Search for the cell housing the specified text and yield its (X, Y) center coordinate. 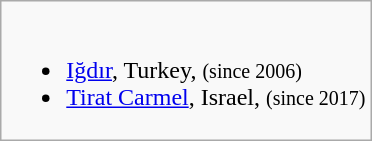
Iğdır, Turkey, (since 2006) Tirat Carmel, Israel, (since 2017) (186, 71)
